Determine the (X, Y) coordinate at the center of the cell enclosing the given text.  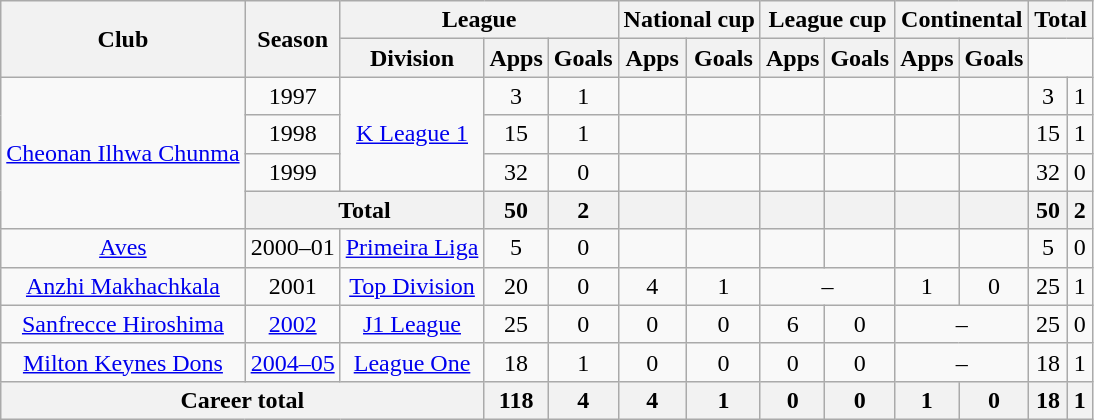
Division (412, 58)
2000–01 (292, 248)
Career total (242, 400)
1997 (292, 96)
K League 1 (412, 134)
League (479, 20)
Aves (123, 248)
National cup (689, 20)
Primeira Liga (412, 248)
Club (123, 39)
118 (516, 400)
Sanfrecce Hiroshima (123, 324)
Season (292, 39)
2001 (292, 286)
Milton Keynes Dons (123, 362)
Anzhi Makhachkala (123, 286)
2002 (292, 324)
6 (792, 324)
2004–05 (292, 362)
Cheonan Ilhwa Chunma (123, 153)
Top Division (412, 286)
20 (516, 286)
1999 (292, 172)
League One (412, 362)
J1 League (412, 324)
League cup (827, 20)
Continental (962, 20)
1998 (292, 134)
